Identify which cell holds the provided text, then report its (X, Y) central coordinate. 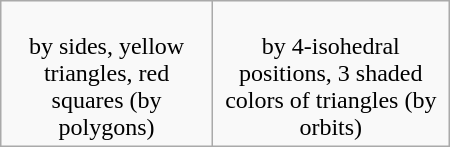
by sides, yellow triangles, red squares (by polygons) (107, 74)
by 4-isohedral positions, 3 shaded colors of triangles (by orbits) (330, 74)
